From the cell containing the given text, extract its center point as [X, Y] coordinate. 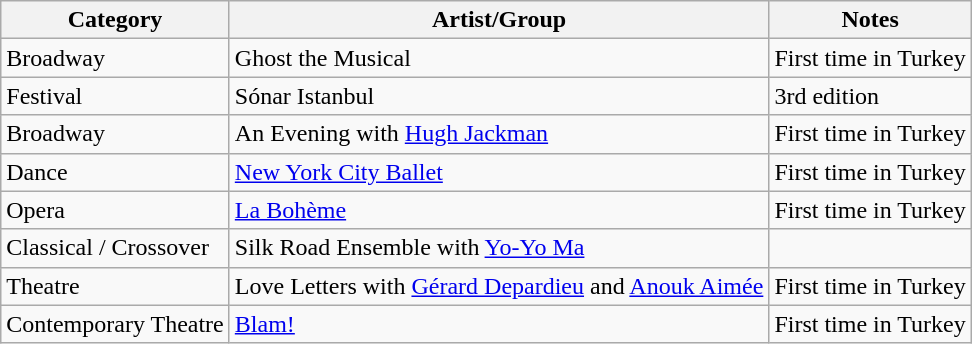
Theatre [116, 286]
Silk Road Ensemble with Yo-Yo Ma [499, 248]
An Evening with Hugh Jackman [499, 134]
Category [116, 20]
Opera [116, 210]
Love Letters with Gérard Depardieu and Anouk Aimée [499, 286]
Blam! [499, 324]
Ghost the Musical [499, 58]
Sónar Istanbul [499, 96]
Dance [116, 172]
Contemporary Theatre [116, 324]
La Bohème [499, 210]
New York City Ballet [499, 172]
Artist/Group [499, 20]
Notes [870, 20]
3rd edition [870, 96]
Classical / Crossover [116, 248]
Festival [116, 96]
